Output the [x, y] coordinate of the center of the cell containing the given text.  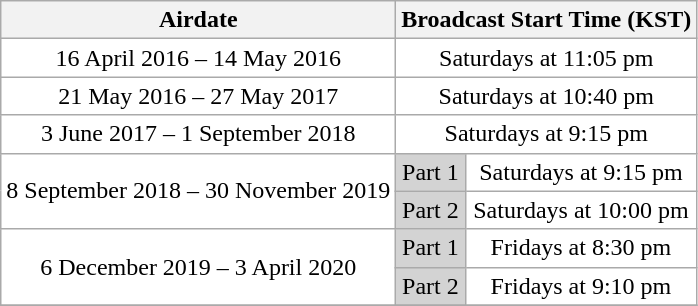
16 April 2016 – 14 May 2016 [198, 58]
Saturdays at 11:05 pm [546, 58]
8 September 2018 – 30 November 2019 [198, 191]
Saturdays at 10:40 pm [546, 96]
3 June 2017 – 1 September 2018 [198, 134]
Broadcast Start Time (KST) [546, 20]
Airdate [198, 20]
Fridays at 8:30 pm [581, 248]
6 December 2019 – 3 April 2020 [198, 267]
21 May 2016 – 27 May 2017 [198, 96]
Fridays at 9:10 pm [581, 286]
Saturdays at 10:00 pm [581, 210]
